From the cell containing the given text, extract its center point as [X, Y] coordinate. 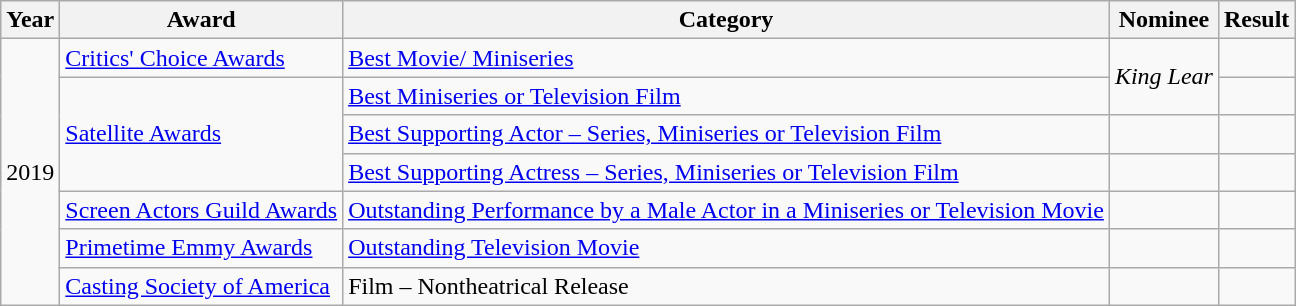
Best Supporting Actor – Series, Miniseries or Television Film [726, 134]
Film – Nontheatrical Release [726, 286]
Award [202, 20]
Nominee [1164, 20]
King Lear [1164, 77]
Category [726, 20]
Primetime Emmy Awards [202, 248]
Critics' Choice Awards [202, 58]
Year [30, 20]
2019 [30, 172]
Screen Actors Guild Awards [202, 210]
Satellite Awards [202, 134]
Best Miniseries or Television Film [726, 96]
Best Movie/ Miniseries [726, 58]
Casting Society of America [202, 286]
Result [1256, 20]
Outstanding Television Movie [726, 248]
Best Supporting Actress – Series, Miniseries or Television Film [726, 172]
Outstanding Performance by a Male Actor in a Miniseries or Television Movie [726, 210]
